Find where the given text appears and provide that cell's center as [X, Y] coordinate. 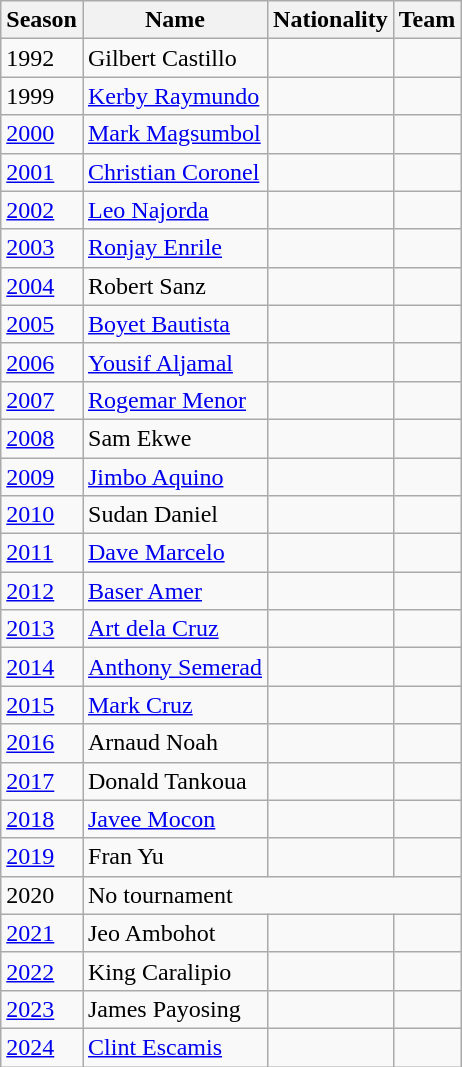
Clint Escamis [174, 1047]
Ronjay Enrile [174, 248]
James Payosing [174, 1009]
2000 [42, 134]
2024 [42, 1047]
Baser Amer [174, 591]
Leo Najorda [174, 210]
2005 [42, 324]
Jeo Ambohot [174, 933]
Sam Ekwe [174, 438]
Kerby Raymundo [174, 96]
Arnaud Noah [174, 743]
Gilbert Castillo [174, 58]
2007 [42, 400]
2017 [42, 781]
Rogemar Menor [174, 400]
Yousif Aljamal [174, 362]
2002 [42, 210]
Mark Magsumbol [174, 134]
2019 [42, 857]
Nationality [331, 20]
Dave Marcelo [174, 553]
Fran Yu [174, 857]
2011 [42, 553]
King Caralipio [174, 971]
2015 [42, 705]
2018 [42, 819]
2013 [42, 629]
2016 [42, 743]
2001 [42, 172]
Sudan Daniel [174, 515]
2022 [42, 971]
Christian Coronel [174, 172]
2014 [42, 667]
Team [427, 20]
Mark Cruz [174, 705]
Name [174, 20]
Boyet Bautista [174, 324]
2010 [42, 515]
2020 [42, 895]
Anthony Semerad [174, 667]
2008 [42, 438]
2012 [42, 591]
Robert Sanz [174, 286]
1999 [42, 96]
Season [42, 20]
2004 [42, 286]
No tournament [271, 895]
Art dela Cruz [174, 629]
2021 [42, 933]
Donald Tankoua [174, 781]
2023 [42, 1009]
Jimbo Aquino [174, 477]
1992 [42, 58]
2009 [42, 477]
2006 [42, 362]
2003 [42, 248]
Javee Mocon [174, 819]
